Pinpoint the cell where the given text exists, returning its (X, Y) midpoint coordinate. 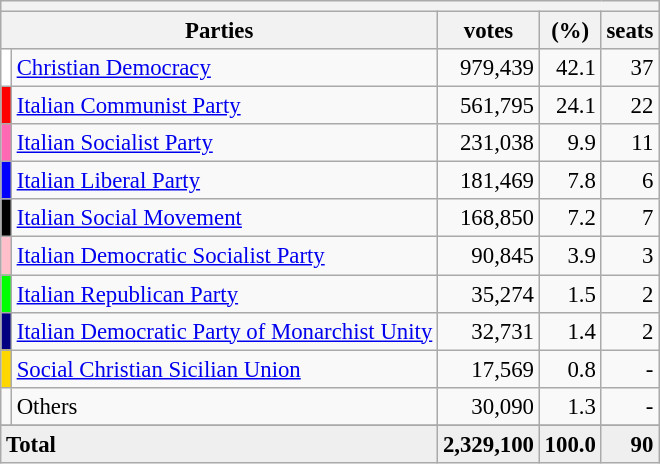
24.1 (570, 106)
Italian Social Movement (224, 219)
7.8 (570, 181)
231,038 (489, 143)
1.4 (570, 331)
Italian Republican Party (224, 294)
7 (630, 219)
1.3 (570, 406)
22 (630, 106)
37 (630, 68)
11 (630, 143)
42.1 (570, 68)
90 (630, 444)
Italian Communist Party (224, 106)
979,439 (489, 68)
9.9 (570, 143)
Italian Socialist Party (224, 143)
Italian Democratic Party of Monarchist Unity (224, 331)
0.8 (570, 369)
1.5 (570, 294)
6 (630, 181)
17,569 (489, 369)
168,850 (489, 219)
3 (630, 256)
181,469 (489, 181)
100.0 (570, 444)
Social Christian Sicilian Union (224, 369)
3.9 (570, 256)
32,731 (489, 331)
Total (220, 444)
Others (224, 406)
90,845 (489, 256)
Italian Democratic Socialist Party (224, 256)
Italian Liberal Party (224, 181)
2,329,100 (489, 444)
Parties (220, 31)
30,090 (489, 406)
561,795 (489, 106)
seats (630, 31)
votes (489, 31)
7.2 (570, 219)
(%) (570, 31)
Christian Democracy (224, 68)
35,274 (489, 294)
